Identify which cell holds the provided text, then report its (x, y) central coordinate. 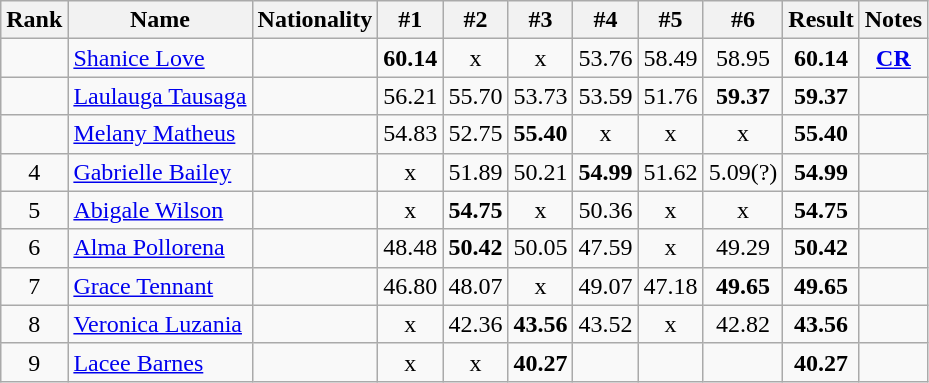
CR (893, 58)
#3 (540, 20)
52.75 (476, 134)
Grace Tennant (160, 286)
Alma Pollorena (160, 248)
#1 (410, 20)
4 (34, 172)
#4 (606, 20)
9 (34, 362)
7 (34, 286)
47.59 (606, 248)
50.36 (606, 210)
42.82 (743, 324)
5.09(?) (743, 172)
53.59 (606, 96)
5 (34, 210)
43.52 (606, 324)
50.21 (540, 172)
51.62 (670, 172)
8 (34, 324)
48.48 (410, 248)
Lacee Barnes (160, 362)
Shanice Love (160, 58)
Nationality (315, 20)
47.18 (670, 286)
#2 (476, 20)
48.07 (476, 286)
53.76 (606, 58)
Abigale Wilson (160, 210)
Rank (34, 20)
46.80 (410, 286)
Laulauga Tausaga (160, 96)
6 (34, 248)
#5 (670, 20)
58.95 (743, 58)
58.49 (670, 58)
42.36 (476, 324)
Melany Matheus (160, 134)
54.83 (410, 134)
#6 (743, 20)
49.07 (606, 286)
49.29 (743, 248)
Veronica Luzania (160, 324)
55.70 (476, 96)
Name (160, 20)
Notes (893, 20)
Result (821, 20)
51.76 (670, 96)
56.21 (410, 96)
51.89 (476, 172)
53.73 (540, 96)
50.05 (540, 248)
Gabrielle Bailey (160, 172)
